Identify which cell holds the provided text, then report its (x, y) central coordinate. 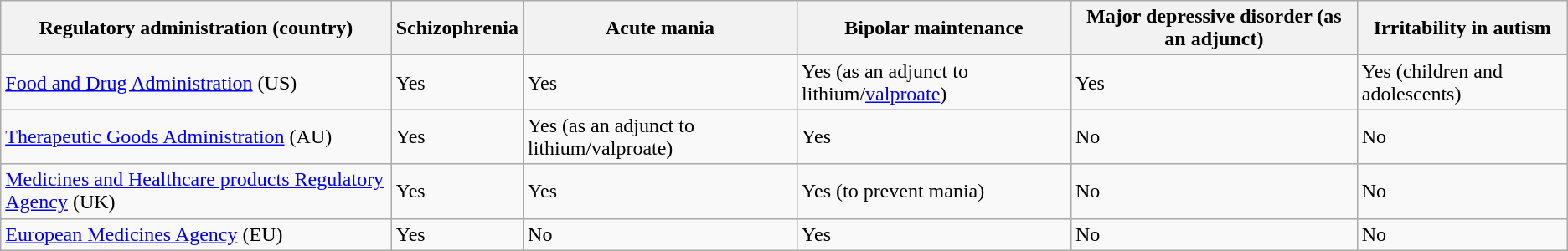
Acute mania (660, 28)
Regulatory administration (country) (196, 28)
Major depressive disorder (as an adjunct) (1214, 28)
Food and Drug Administration (US) (196, 82)
Medicines and Healthcare products Regulatory Agency (UK) (196, 191)
Therapeutic Goods Administration (AU) (196, 137)
Bipolar maintenance (935, 28)
Irritability in autism (1462, 28)
European Medicines Agency (EU) (196, 234)
Schizophrenia (457, 28)
Yes (children and adolescents) (1462, 82)
Yes (to prevent mania) (935, 191)
